Provide the (x, y) coordinate of the cell's center where the given text is located.  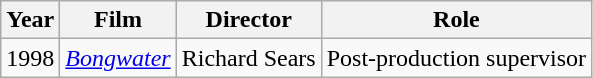
Post-production supervisor (456, 58)
Film (118, 20)
Year (30, 20)
Bongwater (118, 58)
1998 (30, 58)
Director (248, 20)
Role (456, 20)
Richard Sears (248, 58)
